Provide the [x, y] coordinate of the cell's center where the given text is located.  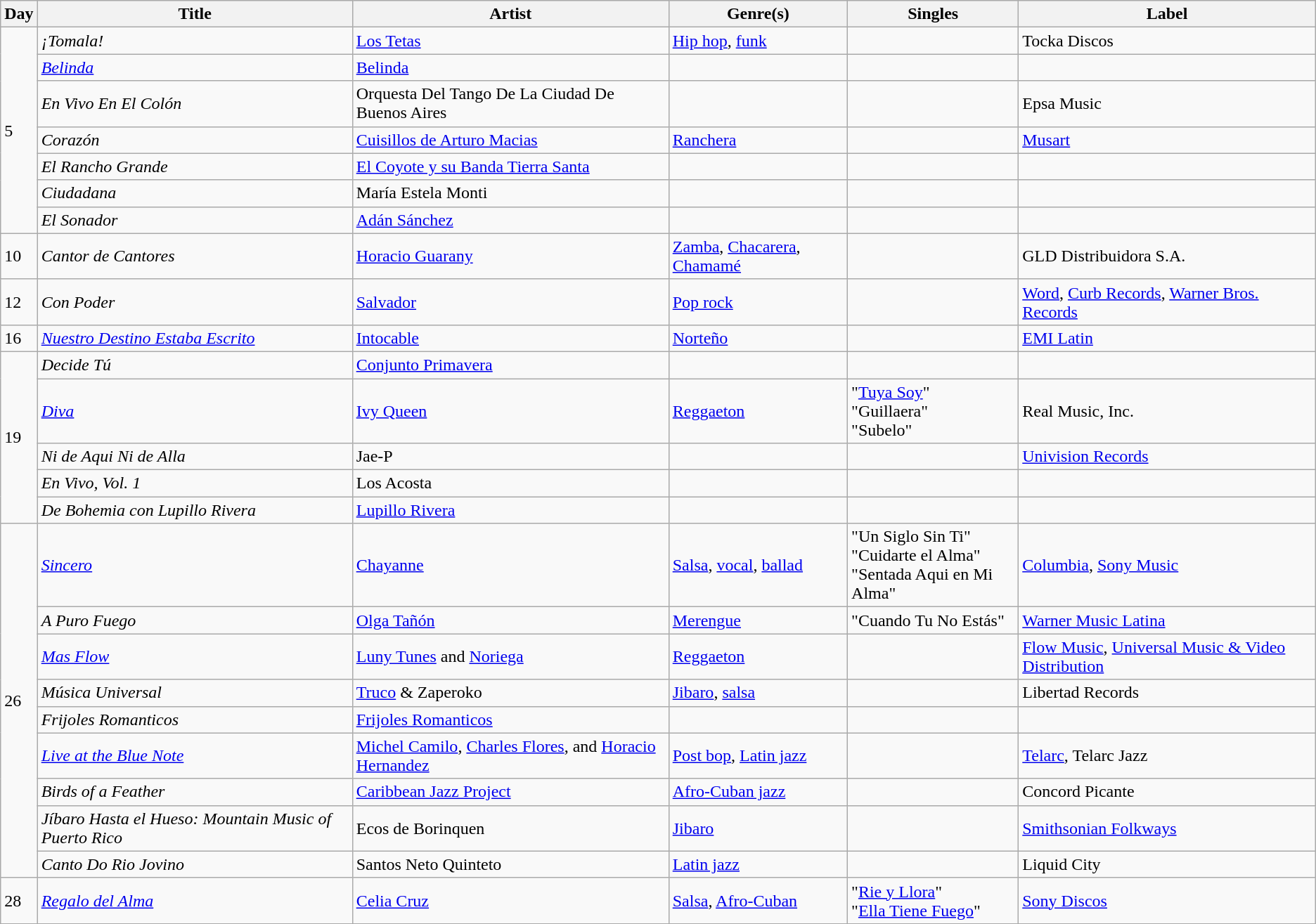
Day [19, 14]
Sincero [195, 565]
Intocable [510, 338]
En Vivo, Vol. 1 [195, 483]
Genre(s) [758, 14]
Title [195, 14]
Chayanne [510, 565]
Afro-Cuban jazz [758, 792]
Canto Do Rio Jovino [195, 864]
Los Acosta [510, 483]
28 [19, 901]
Merengue [758, 620]
"Cuando Tu No Estás" [934, 620]
Corazón [195, 140]
Concord Picante [1167, 792]
Mas Flow [195, 656]
Salsa, Afro-Cuban [758, 901]
"Tuya Soy""Guillaera""Subelo" [934, 410]
"Rie y Llora""Ella Tiene Fuego" [934, 901]
Birds of a Feather [195, 792]
Pop rock [758, 302]
Horacio Guarany [510, 256]
Libertad Records [1167, 693]
Cantor de Cantores [195, 256]
Jibaro [758, 828]
Ni de Aqui Ni de Alla [195, 457]
Luny Tunes and Noriega [510, 656]
Diva [195, 410]
Real Music, Inc. [1167, 410]
Flow Music, Universal Music & Video Distribution [1167, 656]
16 [19, 338]
Adán Sánchez [510, 220]
María Estela Monti [510, 193]
GLD Distribuidora S.A. [1167, 256]
En Vivo En El Colón [195, 104]
10 [19, 256]
Artist [510, 14]
Caribbean Jazz Project [510, 792]
Hip hop, funk [758, 41]
Ciudadana [195, 193]
Regalo del Alma [195, 901]
Jíbaro Hasta el Hueso: Mountain Music of Puerto Rico [195, 828]
Jibaro, salsa [758, 693]
Los Tetas [510, 41]
Warner Music Latina [1167, 620]
Conjunto Primavera [510, 365]
Liquid City [1167, 864]
Truco & Zaperoko [510, 693]
De Bohemia con Lupillo Rivera [195, 510]
Nuestro Destino Estaba Escrito [195, 338]
Columbia, Sony Music [1167, 565]
Jae-P [510, 457]
12 [19, 302]
Label [1167, 14]
Word, Curb Records, Warner Bros. Records [1167, 302]
Ecos de Borinquen [510, 828]
El Coyote y su Banda Tierra Santa [510, 167]
Lupillo Rivera [510, 510]
19 [19, 437]
Ivy Queen [510, 410]
Michel Camilo, Charles Flores, and Horacio Hernandez [510, 756]
Santos Neto Quinteto [510, 864]
Sony Discos [1167, 901]
Ranchera [758, 140]
EMI Latin [1167, 338]
Musart [1167, 140]
Salvador [510, 302]
5 [19, 131]
Univision Records [1167, 457]
Olga Tañón [510, 620]
Live at the Blue Note [195, 756]
Norteño [758, 338]
Música Universal [195, 693]
Singles [934, 14]
Telarc, Telarc Jazz [1167, 756]
El Rancho Grande [195, 167]
Epsa Music [1167, 104]
26 [19, 701]
Post bop, Latin jazz [758, 756]
A Puro Fuego [195, 620]
Celia Cruz [510, 901]
Con Poder [195, 302]
Salsa, vocal, ballad [758, 565]
Orquesta Del Tango De La Ciudad De Buenos Aires [510, 104]
Tocka Discos [1167, 41]
El Sonador [195, 220]
Latin jazz [758, 864]
¡Tomala! [195, 41]
Zamba, Chacarera, Chamamé [758, 256]
Smithsonian Folkways [1167, 828]
"Un Siglo Sin Ti""Cuidarte el Alma""Sentada Aqui en Mi Alma" [934, 565]
Decide Tú [195, 365]
Cuisillos de Arturo Macias [510, 140]
